Pinpoint the cell where the given text exists, returning its (X, Y) midpoint coordinate. 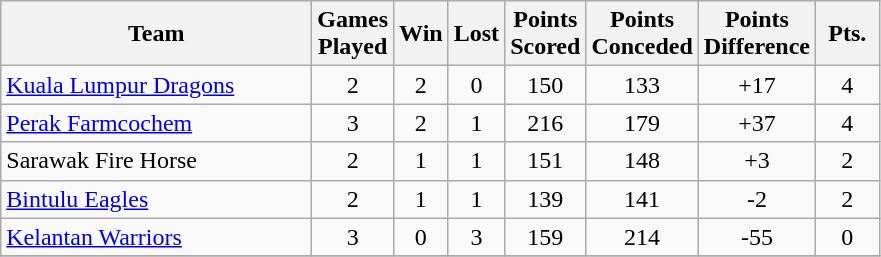
Points Difference (756, 34)
Sarawak Fire Horse (156, 161)
Team (156, 34)
Bintulu Eagles (156, 199)
Lost (476, 34)
+17 (756, 85)
Points Conceded (642, 34)
141 (642, 199)
179 (642, 123)
Points Scored (546, 34)
Kelantan Warriors (156, 237)
Pts. (848, 34)
133 (642, 85)
Games Played (353, 34)
+37 (756, 123)
150 (546, 85)
Perak Farmcochem (156, 123)
214 (642, 237)
151 (546, 161)
148 (642, 161)
Win (422, 34)
139 (546, 199)
-2 (756, 199)
-55 (756, 237)
Kuala Lumpur Dragons (156, 85)
159 (546, 237)
+3 (756, 161)
216 (546, 123)
